Determine the (X, Y) coordinate at the center of the cell enclosing the given text.  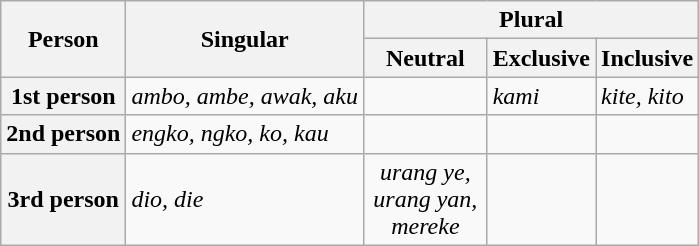
engko, ngko, ko, kau (245, 134)
Neutral (426, 58)
Person (64, 39)
3rd person (64, 199)
dio, die (245, 199)
2nd person (64, 134)
Exclusive (541, 58)
kami (541, 96)
1st person (64, 96)
Singular (245, 39)
kite, kito (648, 96)
ambo, ambe, awak, aku (245, 96)
Plural (532, 20)
urang ye, urang yan, mereke (426, 199)
Inclusive (648, 58)
